Capture the cell that displays the provided text and extract its [x, y] central coordinate. 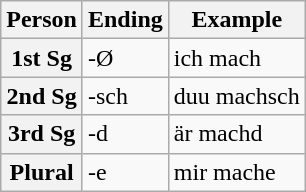
Ending [125, 20]
duu machsch [236, 96]
-Ø [125, 58]
-e [125, 172]
är machd [236, 134]
1st Sg [42, 58]
Person [42, 20]
-sch [125, 96]
Example [236, 20]
3rd Sg [42, 134]
ich mach [236, 58]
-d [125, 134]
2nd Sg [42, 96]
Plural [42, 172]
mir mache [236, 172]
